From the cell containing the given text, extract its center point as [X, Y] coordinate. 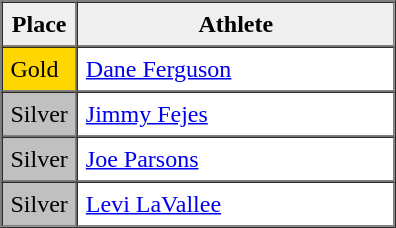
Joe Parsons [236, 158]
Place [40, 24]
Dane Ferguson [236, 68]
Levi LaVallee [236, 204]
Athlete [236, 24]
Gold [40, 68]
Jimmy Fejes [236, 114]
